Provide the [X, Y] coordinate of the cell's center where the given text is located.  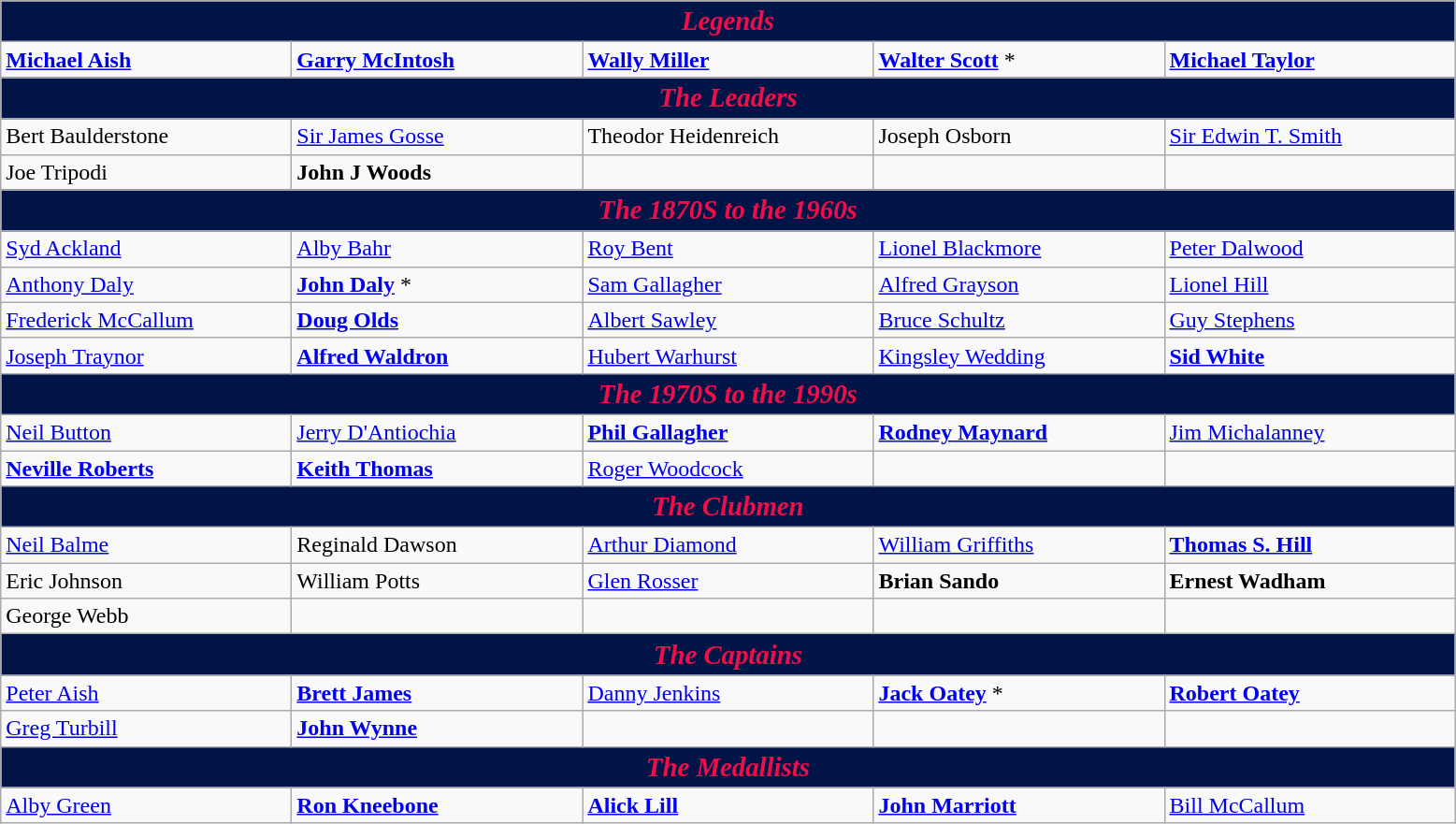
The Captains [728, 655]
John Daly * [438, 284]
Alby Green [146, 805]
Guy Stephens [1309, 320]
Michael Taylor [1309, 60]
Jack Oatey * [1019, 693]
Ron Kneebone [438, 805]
Arthur Diamond [728, 545]
Jerry D'Antiochia [438, 432]
Bill McCallum [1309, 805]
Joseph Osborn [1019, 137]
Theodor Heidenreich [728, 137]
Danny Jenkins [728, 693]
Alfred Waldron [438, 355]
Albert Sawley [728, 320]
Phil Gallagher [728, 432]
William Griffiths [1019, 545]
Roger Woodcock [728, 469]
Rodney Maynard [1019, 432]
Syd Ackland [146, 249]
The 1870S to the 1960s [728, 210]
Bruce Schultz [1019, 320]
Michael Aish [146, 60]
Joe Tripodi [146, 172]
Lionel Blackmore [1019, 249]
Alick Lill [728, 805]
Sid White [1309, 355]
Sir James Gosse [438, 137]
Brett James [438, 693]
Jim Michalanney [1309, 432]
Alby Bahr [438, 249]
Alfred Grayson [1019, 284]
Roy Bent [728, 249]
The Clubmen [728, 507]
Keith Thomas [438, 469]
Kingsley Wedding [1019, 355]
Anthony Daly [146, 284]
Garry McIntosh [438, 60]
Sam Gallagher [728, 284]
Ernest Wadham [1309, 581]
Eric Johnson [146, 581]
Lionel Hill [1309, 284]
Reginald Dawson [438, 545]
Joseph Traynor [146, 355]
John J Woods [438, 172]
Glen Rosser [728, 581]
The Medallists [728, 767]
George Webb [146, 616]
John Marriott [1019, 805]
Neville Roberts [146, 469]
Doug Olds [438, 320]
Brian Sando [1019, 581]
Thomas S. Hill [1309, 545]
The Leaders [728, 98]
Neil Balme [146, 545]
Greg Turbill [146, 729]
Wally Miller [728, 60]
Peter Dalwood [1309, 249]
Neil Button [146, 432]
John Wynne [438, 729]
William Potts [438, 581]
Hubert Warhurst [728, 355]
Bert Baulderstone [146, 137]
Walter Scott * [1019, 60]
Legends [728, 22]
Frederick McCallum [146, 320]
Sir Edwin T. Smith [1309, 137]
Peter Aish [146, 693]
The 1970S to the 1990s [728, 394]
Robert Oatey [1309, 693]
